Scan for the cell matching the given text and deliver its (X, Y) coordinate at center. 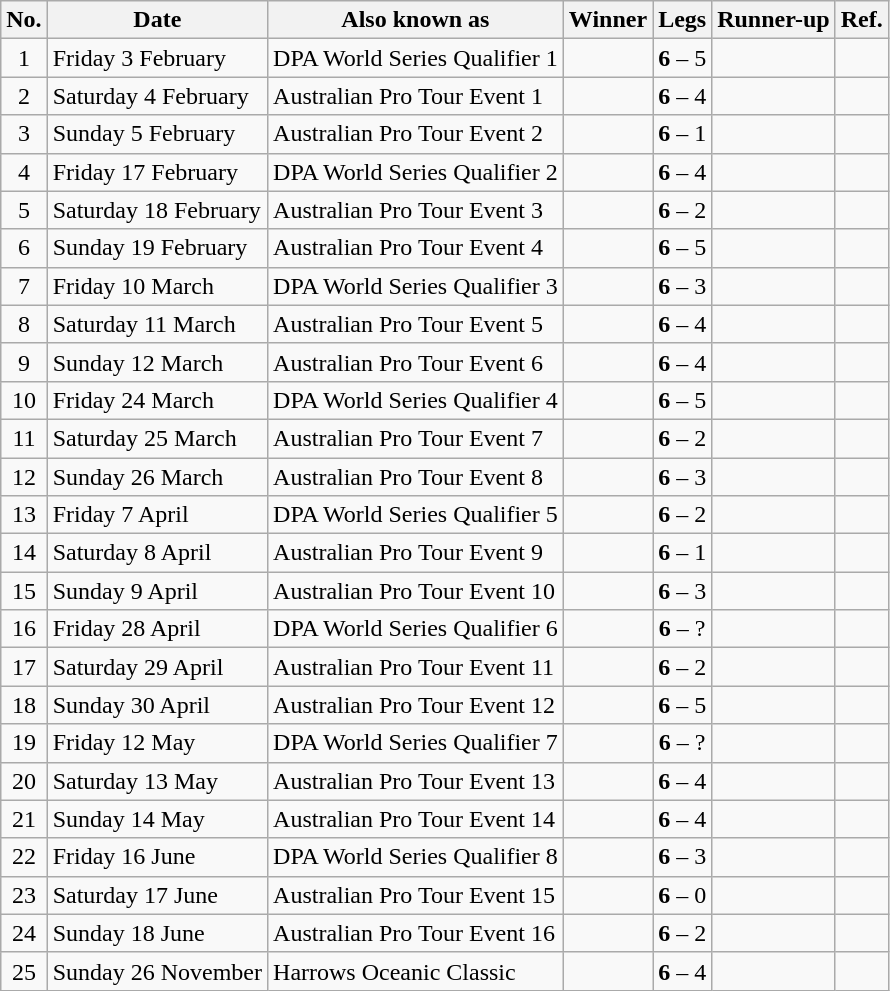
DPA World Series Qualifier 5 (416, 515)
2 (24, 96)
DPA World Series Qualifier 7 (416, 743)
Saturday 13 May (157, 781)
22 (24, 857)
Saturday 17 June (157, 895)
Australian Pro Tour Event 13 (416, 781)
Australian Pro Tour Event 5 (416, 324)
15 (24, 591)
Australian Pro Tour Event 1 (416, 96)
6 (24, 248)
Australian Pro Tour Event 10 (416, 591)
Saturday 18 February (157, 210)
Sunday 19 February (157, 248)
Australian Pro Tour Event 7 (416, 438)
16 (24, 629)
Runner-up (774, 20)
Australian Pro Tour Event 11 (416, 667)
Australian Pro Tour Event 6 (416, 362)
20 (24, 781)
Friday 16 June (157, 857)
Sunday 12 March (157, 362)
Sunday 9 April (157, 591)
Friday 10 March (157, 286)
Sunday 26 March (157, 477)
Australian Pro Tour Event 16 (416, 933)
DPA World Series Qualifier 4 (416, 400)
Australian Pro Tour Event 4 (416, 248)
14 (24, 553)
Australian Pro Tour Event 2 (416, 134)
Sunday 5 February (157, 134)
Also known as (416, 20)
Australian Pro Tour Event 15 (416, 895)
25 (24, 971)
Sunday 26 November (157, 971)
17 (24, 667)
1 (24, 58)
Sunday 18 June (157, 933)
DPA World Series Qualifier 1 (416, 58)
5 (24, 210)
Saturday 25 March (157, 438)
13 (24, 515)
No. (24, 20)
3 (24, 134)
Friday 24 March (157, 400)
9 (24, 362)
10 (24, 400)
19 (24, 743)
Australian Pro Tour Event 3 (416, 210)
Saturday 11 March (157, 324)
4 (24, 172)
Saturday 8 April (157, 553)
Date (157, 20)
7 (24, 286)
Australian Pro Tour Event 9 (416, 553)
Winner (608, 20)
Saturday 29 April (157, 667)
Friday 7 April (157, 515)
11 (24, 438)
6 – 0 (682, 895)
8 (24, 324)
Ref. (862, 20)
Friday 28 April (157, 629)
Australian Pro Tour Event 12 (416, 705)
Legs (682, 20)
18 (24, 705)
Sunday 14 May (157, 819)
DPA World Series Qualifier 8 (416, 857)
Australian Pro Tour Event 14 (416, 819)
21 (24, 819)
Australian Pro Tour Event 8 (416, 477)
23 (24, 895)
DPA World Series Qualifier 6 (416, 629)
DPA World Series Qualifier 2 (416, 172)
12 (24, 477)
24 (24, 933)
Friday 12 May (157, 743)
DPA World Series Qualifier 3 (416, 286)
Friday 17 February (157, 172)
Saturday 4 February (157, 96)
Sunday 30 April (157, 705)
Harrows Oceanic Classic (416, 971)
Friday 3 February (157, 58)
